Provide the [x, y] coordinate of the cell's center where the given text is located.  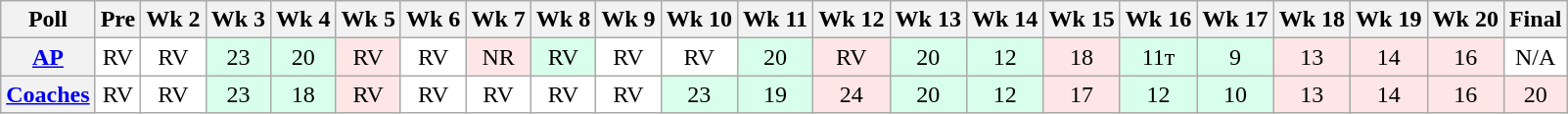
Wk 3 [238, 20]
N/A [1535, 57]
Final [1535, 20]
Wk 16 [1158, 20]
Wk 17 [1235, 20]
Wk 11 [775, 20]
Wk 5 [368, 20]
Wk 4 [303, 20]
Wk 13 [928, 20]
Wk 2 [173, 20]
Wk 12 [852, 20]
10 [1235, 94]
Wk 14 [1004, 20]
Wk 18 [1312, 20]
Wk 9 [628, 20]
19 [775, 94]
Wk 8 [563, 20]
17 [1082, 94]
Coaches [48, 94]
Wk 7 [498, 20]
Poll [48, 20]
Pre [117, 20]
24 [852, 94]
AP [48, 57]
Wk 10 [699, 20]
Wk 6 [433, 20]
Wk 15 [1082, 20]
11т [1158, 57]
9 [1235, 57]
NR [498, 57]
Wk 19 [1389, 20]
Wk 20 [1465, 20]
